Output the (X, Y) coordinate of the center of the cell containing the given text.  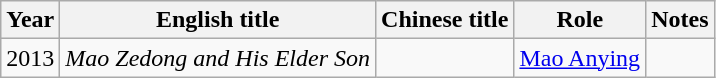
Chinese title (445, 20)
2013 (30, 58)
Mao Anying (580, 58)
Mao Zedong and His Elder Son (218, 58)
Notes (680, 20)
English title (218, 20)
Year (30, 20)
Role (580, 20)
